From the cell containing the given text, extract its center point as [X, Y] coordinate. 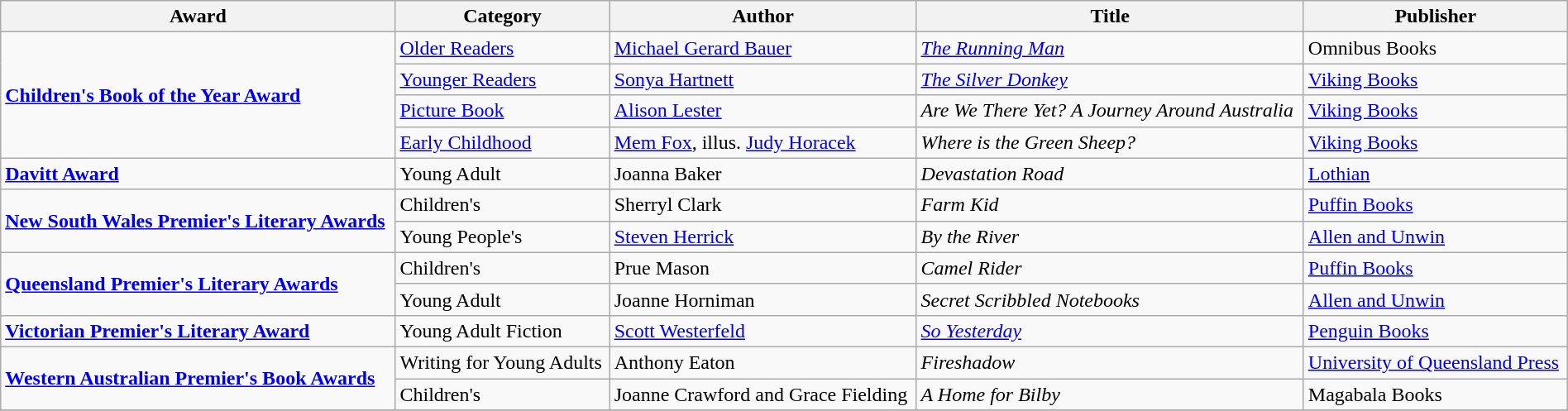
Young People's [503, 237]
Scott Westerfeld [762, 331]
Publisher [1436, 17]
Victorian Premier's Literary Award [198, 331]
Secret Scribbled Notebooks [1110, 299]
University of Queensland Press [1436, 362]
Joanne Crawford and Grace Fielding [762, 394]
Omnibus Books [1436, 48]
Older Readers [503, 48]
Western Australian Premier's Book Awards [198, 378]
Category [503, 17]
Early Childhood [503, 142]
Joanne Horniman [762, 299]
The Running Man [1110, 48]
Sonya Hartnett [762, 79]
Title [1110, 17]
Magabala Books [1436, 394]
Fireshadow [1110, 362]
New South Wales Premier's Literary Awards [198, 221]
Picture Book [503, 111]
Davitt Award [198, 174]
By the River [1110, 237]
Devastation Road [1110, 174]
Penguin Books [1436, 331]
Joanna Baker [762, 174]
Author [762, 17]
The Silver Donkey [1110, 79]
Where is the Green Sheep? [1110, 142]
A Home for Bilby [1110, 394]
Writing for Young Adults [503, 362]
Sherryl Clark [762, 205]
Mem Fox, illus. Judy Horacek [762, 142]
Queensland Premier's Literary Awards [198, 284]
Young Adult Fiction [503, 331]
Lothian [1436, 174]
Michael Gerard Bauer [762, 48]
Farm Kid [1110, 205]
Steven Herrick [762, 237]
Anthony Eaton [762, 362]
Younger Readers [503, 79]
Alison Lester [762, 111]
Camel Rider [1110, 268]
So Yesterday [1110, 331]
Prue Mason [762, 268]
Are We There Yet? A Journey Around Australia [1110, 111]
Award [198, 17]
Children's Book of the Year Award [198, 95]
